Return the (x, y) coordinate for the center point of the cell that contains the specified text.  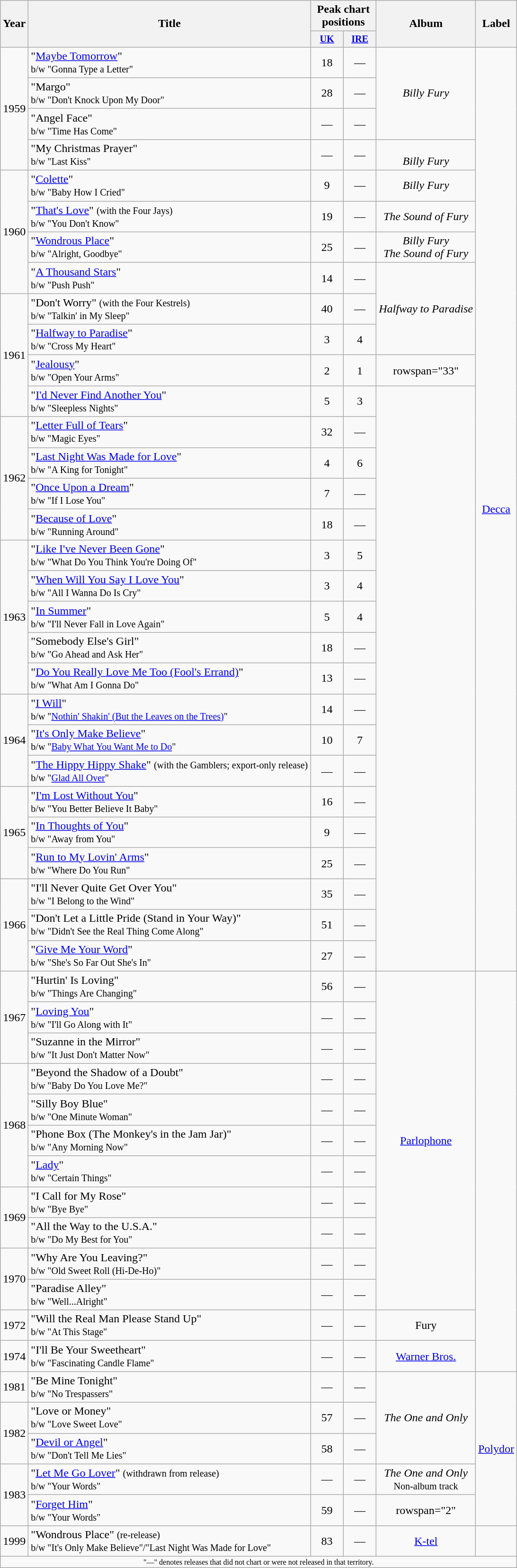
56 (327, 987)
"Don't Worry" (with the Four Kestrels)b/w "Talkin' in My Sleep" (169, 309)
10 (327, 740)
"I Call for My Rose"b/w "Bye Bye" (169, 1203)
K-tel (426, 1541)
"Because of Love"b/w "Running Around" (169, 525)
32 (327, 432)
Warner Bros. (426, 1356)
"Will the Real Man Please Stand Up"b/w "At This Stage" (169, 1326)
"In Summer"b/w "I'll Never Fall in Love Again" (169, 616)
UK (327, 39)
"That's Love" (with the Four Jays)b/w "You Don't Know" (169, 217)
"I'll Never Quite Get Over You"b/w "I Belong to the Wind" (169, 894)
"Like I've Never Been Gone"b/w "What Do You Think You're Doing Of" (169, 555)
"Suzanne in the Mirror"b/w "It Just Don't Matter Now" (169, 1048)
"Forget Him"b/w "Your Words" (169, 1510)
"I'll Be Your Sweetheart"b/w "Fascinating Candle Flame" (169, 1356)
1959 (14, 108)
16 (327, 802)
"Do You Really Love Me Too (Fool's Errand)"b/w "What Am I Gonna Do" (169, 679)
"Margo"b/w "Don't Knock Upon My Door" (169, 93)
40 (327, 309)
"Silly Boy Blue"b/w "One Minute Woman" (169, 1110)
"Devil or Angel"b/w "Don't Tell Me Lies" (169, 1449)
35 (327, 894)
Year (14, 24)
rowspan="2" (426, 1510)
1974 (14, 1356)
"—" denotes releases that did not chart or were not released in that territory. (258, 1562)
1965 (14, 832)
1982 (14, 1433)
"Be Mine Tonight"b/w "No Trespassers" (169, 1387)
"I'd Never Find Another You"b/w "Sleepless Nights" (169, 401)
"Maybe Tomorrow"b/w "Gonna Type a Letter" (169, 62)
"I'm Lost Without You"b/w "You Better Believe It Baby" (169, 802)
19 (327, 217)
1960 (14, 232)
1 (360, 370)
IRE (360, 39)
"When Will You Say I Love You"b/w "All I Wanna Do Is Cry" (169, 586)
"I Will"b/w "Nothin' Shakin' (But the Leaves on the Trees)" (169, 709)
Fury (426, 1326)
"The Hippy Hippy Shake" (with the Gamblers; export-only release)b/w "Glad All Over" (169, 771)
59 (327, 1510)
28 (327, 93)
"Last Night Was Made for Love"b/w "A King for Tonight" (169, 463)
Halfway to Paradise (426, 309)
1972 (14, 1326)
Polydor (496, 1449)
83 (327, 1541)
"Give Me Your Word"b/w "She's So Far Out She's In" (169, 955)
"It's Only Make Believe"b/w "Baby What You Want Me to Do" (169, 740)
"My Christmas Prayer"b/w "Last Kiss" (169, 154)
13 (327, 679)
Album (426, 24)
1961 (14, 355)
58 (327, 1449)
"Colette"b/w "Baby How I Cried" (169, 186)
"Why Are You Leaving?"b/w "Old Sweet Roll (Hi-De-Ho)" (169, 1264)
1999 (14, 1541)
"Wondrous Place" (re-release)b/w "It's Only Make Believe"/"Last Night Was Made for Love" (169, 1541)
Parlophone (426, 1140)
"Paradise Alley"b/w "Well...Alright" (169, 1294)
"Loving You"b/w "I'll Go Along with It" (169, 1017)
"Phone Box (The Monkey's in the Jam Jar)"b/w "Any Morning Now" (169, 1140)
1968 (14, 1125)
27 (327, 955)
1966 (14, 925)
1964 (14, 740)
"Wondrous Place"b/w "Alright, Goodbye" (169, 247)
Label (496, 24)
"Halfway to Paradise"b/w "Cross My Heart" (169, 340)
1970 (14, 1279)
The Sound of Fury (426, 217)
"Angel Face"b/w "Time Has Come" (169, 124)
Peak chartpositions (344, 16)
Title (169, 24)
57 (327, 1417)
"A Thousand Stars"b/w "Push Push" (169, 278)
Billy FuryThe Sound of Fury (426, 247)
The One and Only (426, 1417)
1963 (14, 616)
rowspan="33" (426, 370)
1967 (14, 1017)
"Love or Money"b/w "Love Sweet Love" (169, 1417)
51 (327, 925)
"Don't Let a Little Pride (Stand in Your Way)"b/w "Didn't See the Real Thing Come Along" (169, 925)
1969 (14, 1218)
"Beyond the Shadow of a Doubt"b/w "Baby Do You Love Me?" (169, 1078)
1983 (14, 1495)
"Hurtin' Is Loving"b/w "Things Are Changing" (169, 987)
"In Thoughts of You"b/w "Away from You" (169, 832)
6 (360, 463)
"Jealousy"b/w "Open Your Arms" (169, 370)
"All the Way to the U.S.A."b/w "Do My Best for You" (169, 1233)
1962 (14, 478)
1981 (14, 1387)
"Lady"b/w "Certain Things" (169, 1171)
Decca (496, 509)
"Once Upon a Dream"b/w "If I Lose You" (169, 493)
"Letter Full of Tears"b/w "Magic Eyes" (169, 432)
2 (327, 370)
"Run to My Lovin' Arms"b/w "Where Do You Run" (169, 864)
"Let Me Go Lover" (withdrawn from release)b/w "Your Words" (169, 1479)
"Somebody Else's Girl"b/w "Go Ahead and Ask Her" (169, 648)
The One and OnlyNon-album track (426, 1479)
